Pinpoint the cell where the given text exists, returning its [x, y] midpoint coordinate. 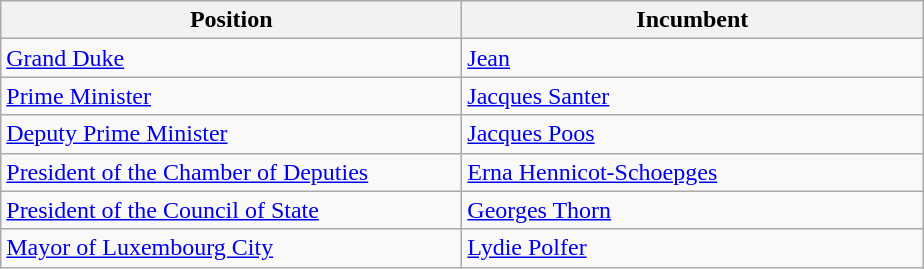
Georges Thorn [692, 210]
Incumbent [692, 20]
Jacques Poos [692, 134]
Mayor of Luxembourg City [232, 248]
Lydie Polfer [692, 248]
Erna Hennicot-Schoepges [692, 172]
Position [232, 20]
Jacques Santer [692, 96]
Jean [692, 58]
Deputy Prime Minister [232, 134]
Prime Minister [232, 96]
President of the Council of State [232, 210]
Grand Duke [232, 58]
President of the Chamber of Deputies [232, 172]
